Pinpoint the cell where the given text exists, returning its (x, y) midpoint coordinate. 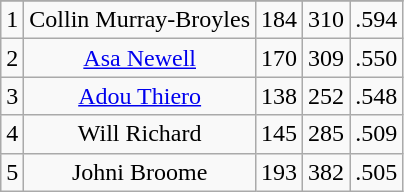
.548 (376, 96)
309 (326, 58)
Johni Broome (140, 172)
Will Richard (140, 134)
193 (280, 172)
285 (326, 134)
Adou Thiero (140, 96)
382 (326, 172)
Asa Newell (140, 58)
1 (12, 20)
4 (12, 134)
Collin Murray-Broyles (140, 20)
5 (12, 172)
2 (12, 58)
138 (280, 96)
.594 (376, 20)
252 (326, 96)
170 (280, 58)
310 (326, 20)
.509 (376, 134)
.550 (376, 58)
3 (12, 96)
184 (280, 20)
.505 (376, 172)
145 (280, 134)
